Provide the (x, y) coordinate of the cell's center where the given text is located.  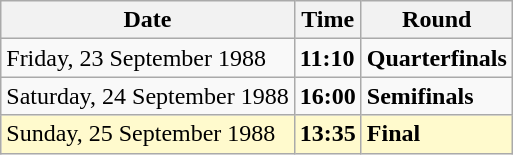
Sunday, 25 September 1988 (148, 134)
Semifinals (436, 96)
Final (436, 134)
13:35 (328, 134)
Date (148, 20)
16:00 (328, 96)
Round (436, 20)
Saturday, 24 September 1988 (148, 96)
11:10 (328, 58)
Time (328, 20)
Quarterfinals (436, 58)
Friday, 23 September 1988 (148, 58)
